Scan for the cell matching the given text and deliver its (x, y) coordinate at center. 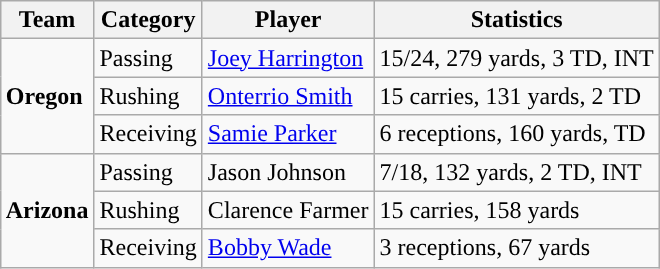
15 carries, 131 yards, 2 TD (516, 96)
Onterrio Smith (288, 96)
Bobby Wade (288, 248)
Category (148, 20)
Clarence Farmer (288, 210)
Statistics (516, 20)
Oregon (47, 96)
15 carries, 158 yards (516, 210)
Team (47, 20)
6 receptions, 160 yards, TD (516, 134)
7/18, 132 yards, 2 TD, INT (516, 172)
3 receptions, 67 yards (516, 248)
Jason Johnson (288, 172)
Player (288, 20)
15/24, 279 yards, 3 TD, INT (516, 58)
Joey Harrington (288, 58)
Arizona (47, 210)
Samie Parker (288, 134)
